For the text-containing cell, return its midpoint in (X, Y) coordinate format. 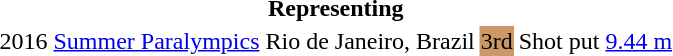
Rio de Janeiro, Brazil (370, 41)
3rd (496, 41)
Shot put (559, 41)
Summer Paralympics (156, 41)
